Pinpoint the cell where the given text exists, returning its (X, Y) midpoint coordinate. 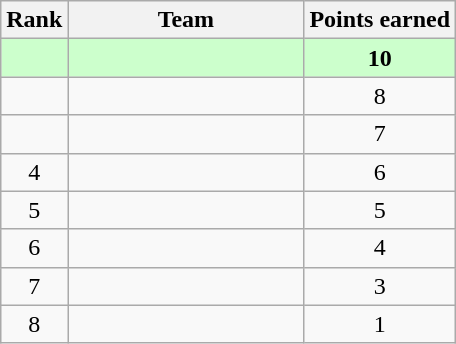
10 (380, 58)
3 (380, 286)
Points earned (380, 20)
Team (186, 20)
1 (380, 324)
Rank (34, 20)
